Capture the cell that displays the provided text and extract its (x, y) central coordinate. 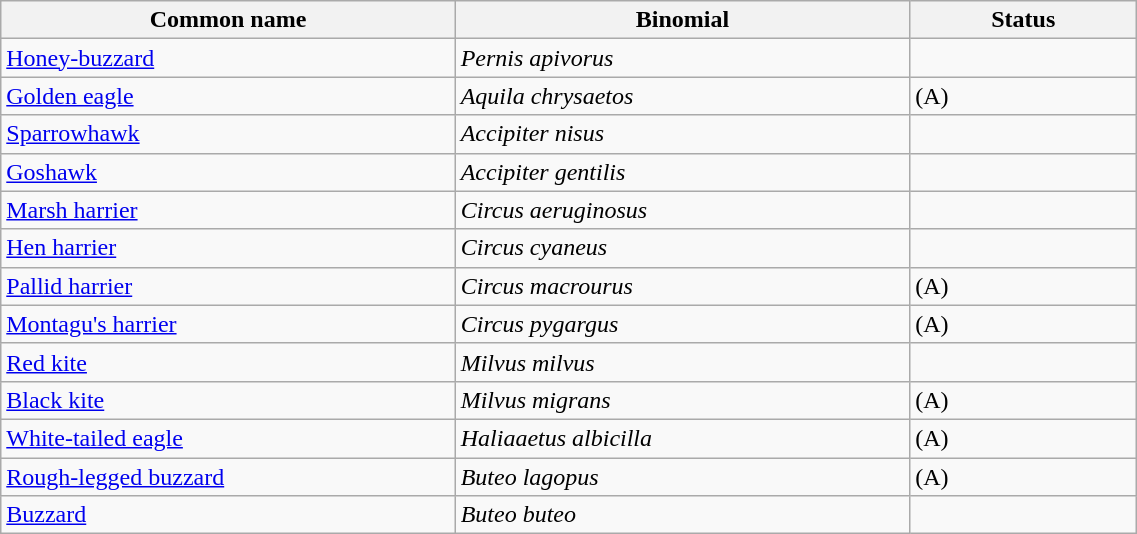
Black kite (228, 400)
Haliaaetus albicilla (682, 438)
Pallid harrier (228, 286)
Common name (228, 20)
Binomial (682, 20)
Circus pygargus (682, 324)
Accipiter gentilis (682, 172)
Aquila chrysaetos (682, 96)
Marsh harrier (228, 210)
Montagu's harrier (228, 324)
Golden eagle (228, 96)
Sparrowhawk (228, 134)
Rough-legged buzzard (228, 477)
White-tailed eagle (228, 438)
Milvus milvus (682, 362)
Honey-buzzard (228, 58)
Hen harrier (228, 248)
Circus cyaneus (682, 248)
Circus aeruginosus (682, 210)
Goshawk (228, 172)
Pernis apivorus (682, 58)
Buzzard (228, 515)
Circus macrourus (682, 286)
Buteo lagopus (682, 477)
Buteo buteo (682, 515)
Milvus migrans (682, 400)
Status (1024, 20)
Red kite (228, 362)
Accipiter nisus (682, 134)
